Provide the (x, y) coordinate of the cell's center where the given text is located.  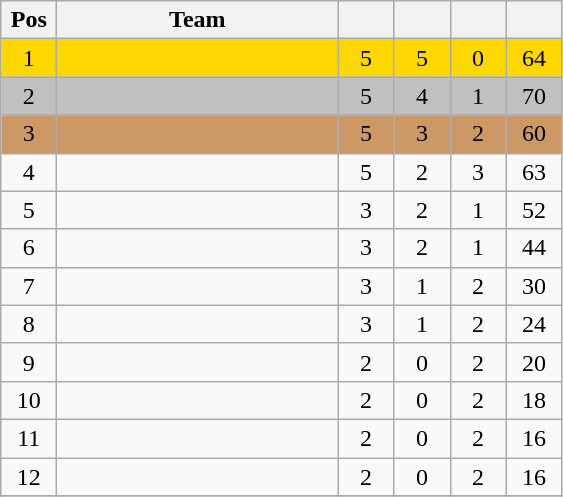
Team (198, 20)
8 (29, 324)
64 (534, 58)
9 (29, 362)
44 (534, 248)
70 (534, 96)
30 (534, 286)
7 (29, 286)
24 (534, 324)
12 (29, 477)
20 (534, 362)
60 (534, 134)
52 (534, 210)
6 (29, 248)
63 (534, 172)
18 (534, 400)
Pos (29, 20)
10 (29, 400)
11 (29, 438)
